From the cell containing the given text, extract its center point as [x, y] coordinate. 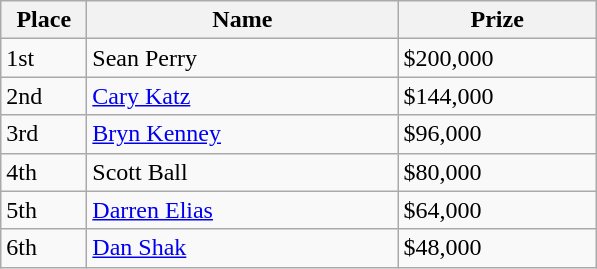
$80,000 [498, 172]
5th [44, 210]
1st [44, 58]
4th [44, 172]
Dan Shak [242, 248]
6th [44, 248]
Prize [498, 20]
$144,000 [498, 96]
2nd [44, 96]
3rd [44, 134]
Cary Katz [242, 96]
$200,000 [498, 58]
Sean Perry [242, 58]
$48,000 [498, 248]
Scott Ball [242, 172]
$64,000 [498, 210]
Place [44, 20]
$96,000 [498, 134]
Bryn Kenney [242, 134]
Darren Elias [242, 210]
Name [242, 20]
